Search for the cell housing the specified text and yield its (X, Y) center coordinate. 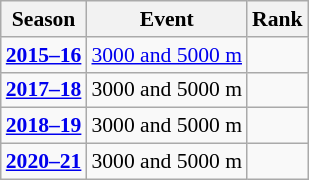
2017–18 (44, 90)
2018–19 (44, 126)
Season (44, 19)
Rank (278, 19)
2020–21 (44, 162)
2015–16 (44, 55)
Event (166, 19)
